From the cell containing the given text, extract its center point as [x, y] coordinate. 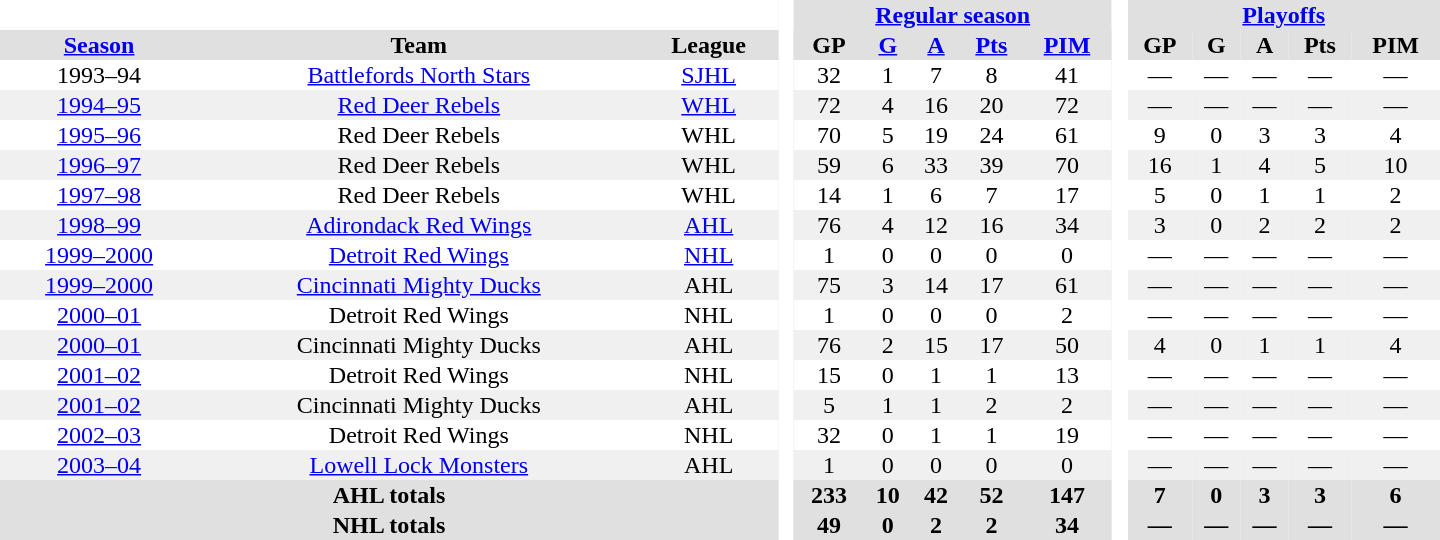
Battlefords North Stars [418, 75]
59 [829, 165]
Playoffs [1284, 15]
1996–97 [99, 165]
147 [1068, 495]
Season [99, 45]
13 [1068, 375]
1993–94 [99, 75]
33 [936, 165]
1995–96 [99, 135]
8 [991, 75]
2002–03 [99, 435]
AHL totals [389, 495]
24 [991, 135]
1994–95 [99, 105]
20 [991, 105]
2003–04 [99, 465]
52 [991, 495]
NHL totals [389, 525]
1997–98 [99, 195]
Adirondack Red Wings [418, 225]
Lowell Lock Monsters [418, 465]
233 [829, 495]
41 [1068, 75]
Regular season [952, 15]
50 [1068, 345]
12 [936, 225]
42 [936, 495]
39 [991, 165]
75 [829, 285]
SJHL [708, 75]
49 [829, 525]
9 [1160, 135]
League [708, 45]
Team [418, 45]
1998–99 [99, 225]
